Locate the cell with the specified text and output its [X, Y] center coordinate. 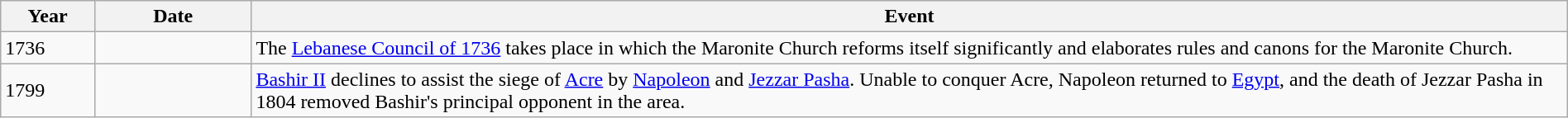
1799 [48, 91]
Year [48, 17]
Date [172, 17]
1736 [48, 48]
Event [910, 17]
